Scan for the cell matching the given text and deliver its (X, Y) coordinate at center. 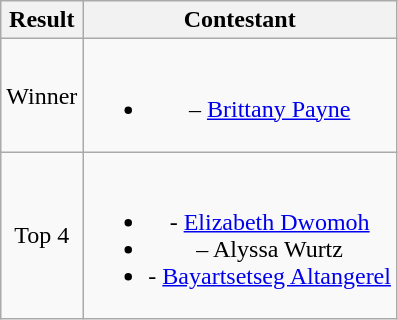
Contestant (240, 20)
Top 4 (42, 236)
- Elizabeth Dwomoh – Alyssa Wurtz - Bayartsetseg Altangerel (240, 236)
Winner (42, 96)
– Brittany Payne (240, 96)
Result (42, 20)
